Output the (x, y) coordinate of the center of the cell containing the given text.  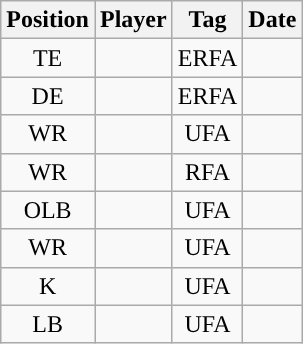
OLB (48, 210)
DE (48, 96)
Position (48, 20)
LB (48, 324)
Date (272, 20)
Player (133, 20)
RFA (208, 172)
TE (48, 58)
Tag (208, 20)
K (48, 286)
